Provide the [x, y] coordinate of the cell's center where the given text is located.  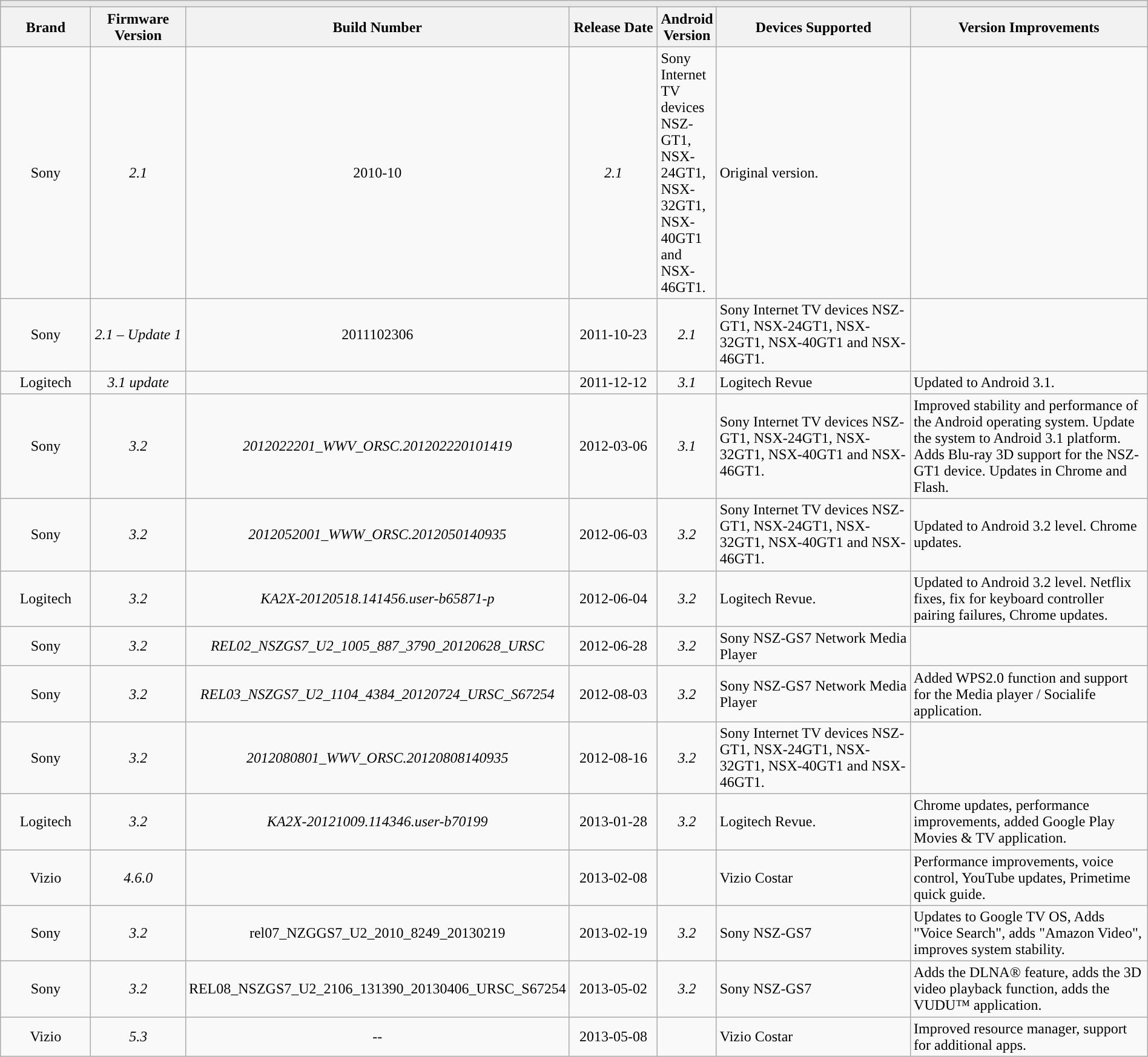
-- [377, 1037]
REL08_NSZGS7_U2_2106_131390_20130406_URSC_S67254 [377, 989]
Added WPS2.0 function and support for the Media player / Socialife application. [1029, 694]
2012-06-04 [613, 598]
2013-05-08 [613, 1037]
3.1 update [138, 382]
Devices Supported [813, 27]
Improved resource manager, support for additional apps. [1029, 1037]
Android Version [687, 27]
2012-06-03 [613, 534]
REL03_NSZGS7_U2_1104_4384_20120724_URSC_S67254 [377, 694]
2013-05-02 [613, 989]
5.3 [138, 1037]
4.6.0 [138, 877]
Chrome updates, performance improvements, added Google Play Movies & TV application. [1029, 821]
Brand [46, 27]
Logitech Revue [813, 382]
2012080801_WWV_ORSC.20120808140935 [377, 757]
2012-08-03 [613, 694]
2012-06-28 [613, 646]
Performance improvements, voice control, YouTube updates, Primetime quick guide. [1029, 877]
Release Date [613, 27]
2011-10-23 [613, 334]
2012052001_WWW_ORSC.2012050140935 [377, 534]
2.1 – Update 1 [138, 334]
Original version. [813, 173]
2010-10 [377, 173]
rel07_NZGGS7_U2_2010_8249_20130219 [377, 933]
Adds the DLNA® feature, adds the 3D video playback function, adds the VUDU™ application. [1029, 989]
2012-08-16 [613, 757]
2012-03-06 [613, 446]
2013-01-28 [613, 821]
2011102306 [377, 334]
2013-02-08 [613, 877]
2011-12-12 [613, 382]
Version Improvements [1029, 27]
KA2X-20120518.141456.user-b65871-p [377, 598]
Firmware Version [138, 27]
Updated to Android 3.1. [1029, 382]
2013-02-19 [613, 933]
Updates to Google TV OS, Adds "Voice Search", adds "Amazon Video", improves system stability. [1029, 933]
KA2X-20121009.114346.user-b70199 [377, 821]
2012022201_WWV_ORSC.201202220101419 [377, 446]
Updated to Android 3.2 level. Chrome updates. [1029, 534]
Build Number [377, 27]
REL02_NSZGS7_U2_1005_887_3790_20120628_URSC [377, 646]
Updated to Android 3.2 level. Netflix fixes, fix for keyboard controller pairing failures, Chrome updates. [1029, 598]
